For the text-containing cell, return its midpoint in (X, Y) coordinate format. 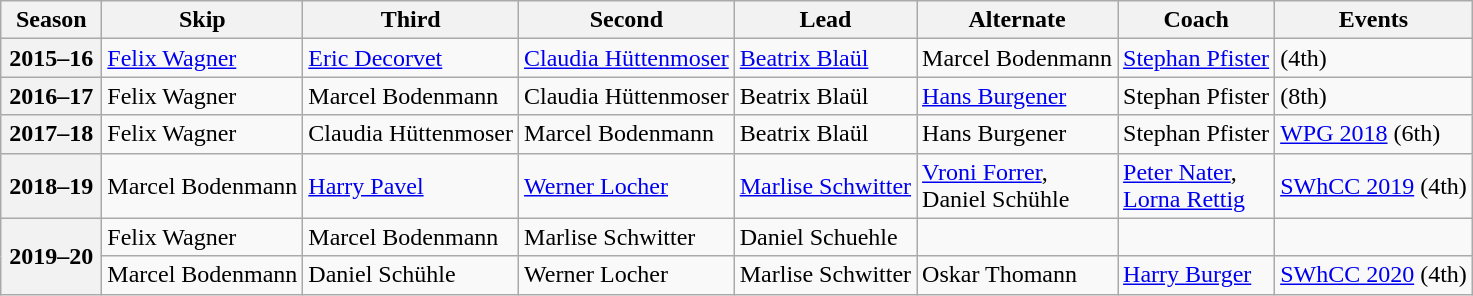
Skip (202, 20)
Lead (825, 20)
2016–17 (52, 96)
2019–20 (52, 256)
Third (411, 20)
WPG 2018 (6th) (1374, 134)
(8th) (1374, 96)
Harry Pavel (411, 186)
Harry Burger (1196, 275)
Vroni Forrer,Daniel Schühle (1018, 186)
SWhCC 2019 (4th) (1374, 186)
SWhCC 2020 (4th) (1374, 275)
Coach (1196, 20)
Alternate (1018, 20)
Second (627, 20)
Daniel Schuehle (825, 237)
Eric Decorvet (411, 58)
Oskar Thomann (1018, 275)
Peter Nater,Lorna Rettig (1196, 186)
2015–16 (52, 58)
(4th) (1374, 58)
Events (1374, 20)
2018–19 (52, 186)
Daniel Schühle (411, 275)
2017–18 (52, 134)
Season (52, 20)
